Detect which cell encompasses the target text, then output its [x, y] center coordinate. 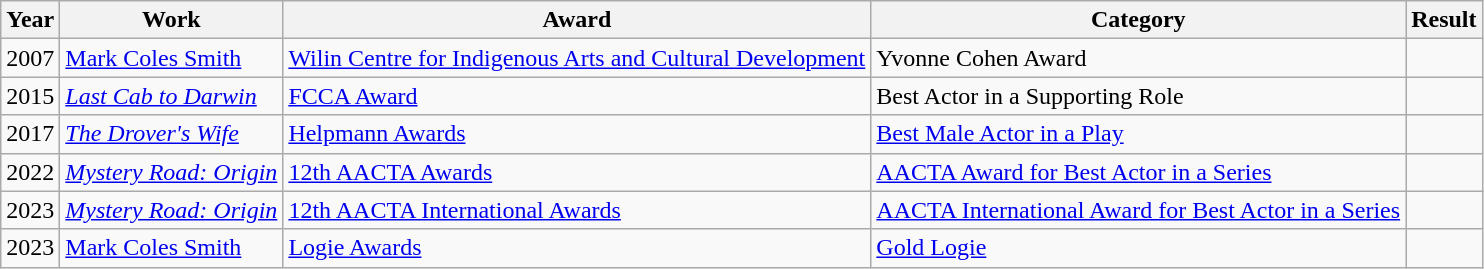
The Drover's Wife [172, 134]
12th AACTA International Awards [577, 210]
2022 [30, 172]
Year [30, 20]
Award [577, 20]
FCCA Award [577, 96]
Last Cab to Darwin [172, 96]
Best Actor in a Supporting Role [1138, 96]
Category [1138, 20]
Work [172, 20]
2015 [30, 96]
2017 [30, 134]
12th AACTA Awards [577, 172]
Best Male Actor in a Play [1138, 134]
Gold Logie [1138, 248]
AACTA International Award for Best Actor in a Series [1138, 210]
Logie Awards [577, 248]
Wilin Centre for Indigenous Arts and Cultural Development [577, 58]
Helpmann Awards [577, 134]
Yvonne Cohen Award [1138, 58]
AACTA Award for Best Actor in a Series [1138, 172]
2007 [30, 58]
Result [1444, 20]
